Identify which cell holds the provided text, then report its (X, Y) central coordinate. 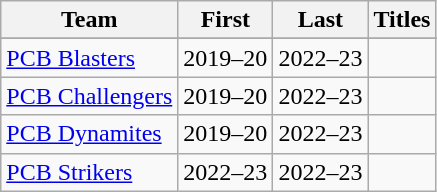
PCB Strikers (90, 172)
First (226, 20)
Titles (402, 20)
PCB Blasters (90, 58)
Last (320, 20)
PCB Challengers (90, 96)
PCB Dynamites (90, 134)
Team (90, 20)
